Scan for the cell matching the given text and deliver its [X, Y] coordinate at center. 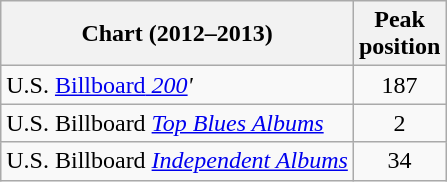
Peakposition [399, 34]
U.S. Billboard Independent Albums [178, 161]
187 [399, 85]
34 [399, 161]
2 [399, 123]
Chart (2012–2013) [178, 34]
U.S. Billboard 200' [178, 85]
U.S. Billboard Top Blues Albums [178, 123]
